Find where the given text appears and provide that cell's center as [X, Y] coordinate. 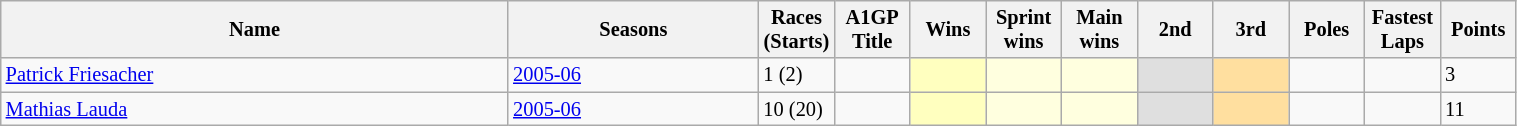
A1GP Title [872, 29]
Points [1478, 29]
Name [254, 29]
Races(Starts) [797, 29]
Wins [948, 29]
Poles [1327, 29]
Seasons [633, 29]
2nd [1175, 29]
10 (20) [797, 109]
Sprintwins [1024, 29]
FastestLaps [1403, 29]
Patrick Friesacher [254, 75]
3 [1478, 75]
11 [1478, 109]
3rd [1251, 29]
Mathias Lauda [254, 109]
Mainwins [1100, 29]
1 (2) [797, 75]
